For the text-containing cell, return its midpoint in (X, Y) coordinate format. 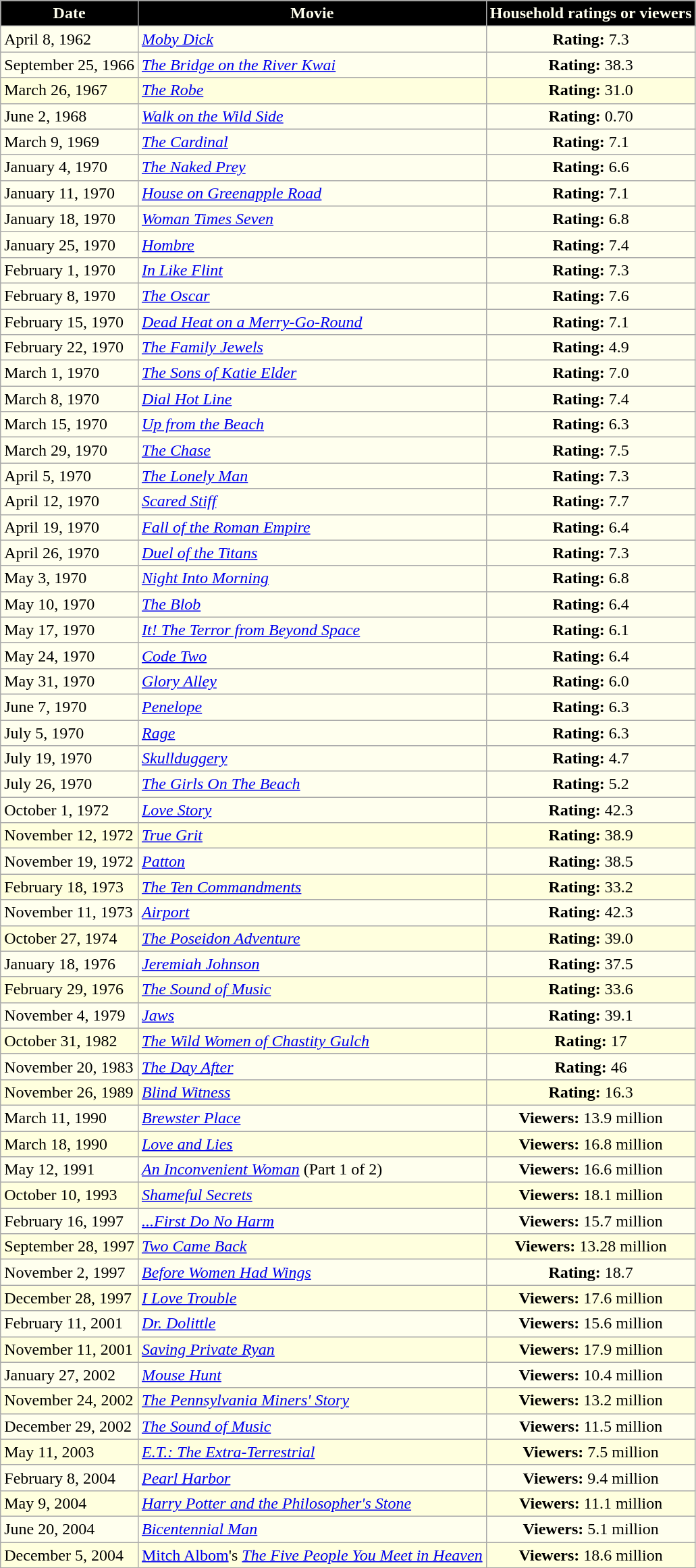
Viewers: 15.6 million (591, 1324)
May 10, 1970 (70, 604)
The Pennsylvania Miners' Story (312, 1401)
Airport (312, 913)
January 25, 1970 (70, 244)
Rating: 7.5 (591, 450)
It! The Terror from Beyond Space (312, 630)
Rating: 46 (591, 1066)
Rating: 33.6 (591, 990)
Rating: 7.6 (591, 296)
Moby Dick (312, 39)
The Cardinal (312, 142)
The Bridge on the River Kwai (312, 65)
Rating: 7.0 (591, 373)
March 9, 1969 (70, 142)
Brewster Place (312, 1118)
The Ten Commandments (312, 887)
Blind Witness (312, 1092)
Penelope (312, 707)
Viewers: 7.5 million (591, 1452)
Movie (312, 13)
July 5, 1970 (70, 732)
April 26, 1970 (70, 553)
February 8, 1970 (70, 296)
Harry Potter and the Philosopher's Stone (312, 1503)
June 7, 1970 (70, 707)
April 19, 1970 (70, 527)
Patton (312, 861)
Viewers: 11.1 million (591, 1503)
November 26, 1989 (70, 1092)
March 1, 1970 (70, 373)
April 12, 1970 (70, 502)
Household ratings or viewers (591, 13)
Rating: 5.2 (591, 784)
Dead Heat on a Merry-Go-Round (312, 322)
Walk on the Wild Side (312, 116)
May 24, 1970 (70, 655)
The Wild Women of Chastity Gulch (312, 1041)
October 10, 1993 (70, 1195)
May 3, 1970 (70, 578)
Date (70, 13)
Love Story (312, 810)
Woman Times Seven (312, 219)
March 29, 1970 (70, 450)
October 1, 1972 (70, 810)
Hombre (312, 244)
In Like Flint (312, 270)
January 4, 1970 (70, 167)
February 22, 1970 (70, 348)
Pearl Harbor (312, 1478)
Shameful Secrets (312, 1195)
I Love Trouble (312, 1298)
Jeremiah Johnson (312, 964)
Viewers: 9.4 million (591, 1478)
Rating: 38.3 (591, 65)
Rating: 6.0 (591, 681)
Skullduggery (312, 759)
May 31, 1970 (70, 681)
Viewers: 11.5 million (591, 1426)
House on Greenapple Road (312, 193)
March 15, 1970 (70, 425)
The Robe (312, 90)
The Family Jewels (312, 348)
Scared Stiff (312, 502)
Up from the Beach (312, 425)
Viewers: 10.4 million (591, 1375)
Rating: 4.7 (591, 759)
The Chase (312, 450)
November 2, 1997 (70, 1272)
May 12, 1991 (70, 1170)
Code Two (312, 655)
February 8, 2004 (70, 1478)
The Naked Prey (312, 167)
Viewers: 16.6 million (591, 1170)
November 20, 1983 (70, 1066)
Bicentennial Man (312, 1529)
March 18, 1990 (70, 1144)
...First Do No Harm (312, 1221)
March 11, 1990 (70, 1118)
Rating: 6.6 (591, 167)
Love and Lies (312, 1144)
An Inconvenient Woman (Part 1 of 2) (312, 1170)
November 24, 2002 (70, 1401)
Rating: 16.3 (591, 1092)
May 11, 2003 (70, 1452)
Rating: 39.0 (591, 938)
Night Into Morning (312, 578)
January 11, 1970 (70, 193)
Rating: 0.70 (591, 116)
Rating: 4.9 (591, 348)
Viewers: 16.8 million (591, 1144)
April 5, 1970 (70, 476)
February 11, 2001 (70, 1324)
The Sons of Katie Elder (312, 373)
November 4, 1979 (70, 1015)
April 8, 1962 (70, 39)
November 11, 1973 (70, 913)
Rating: 31.0 (591, 90)
Viewers: 18.1 million (591, 1195)
March 26, 1967 (70, 90)
Before Women Had Wings (312, 1272)
February 18, 1973 (70, 887)
Rating: 37.5 (591, 964)
E.T.: The Extra-Terrestrial (312, 1452)
Mouse Hunt (312, 1375)
February 16, 1997 (70, 1221)
Viewers: 17.6 million (591, 1298)
Rage (312, 732)
The Girls On The Beach (312, 784)
July 19, 1970 (70, 759)
Duel of the Titans (312, 553)
December 28, 1997 (70, 1298)
Viewers: 13.28 million (591, 1247)
January 18, 1970 (70, 219)
Rating: 33.2 (591, 887)
The Poseidon Adventure (312, 938)
September 25, 1966 (70, 65)
June 20, 2004 (70, 1529)
Dial Hot Line (312, 399)
November 12, 1972 (70, 836)
Viewers: 15.7 million (591, 1221)
Saving Private Ryan (312, 1349)
Rating: 18.7 (591, 1272)
Jaws (312, 1015)
Glory Alley (312, 681)
Viewers: 13.9 million (591, 1118)
The Day After (312, 1066)
June 2, 1968 (70, 116)
July 26, 1970 (70, 784)
November 19, 1972 (70, 861)
The Lonely Man (312, 476)
Viewers: 5.1 million (591, 1529)
Fall of the Roman Empire (312, 527)
Dr. Dolittle (312, 1324)
Viewers: 17.9 million (591, 1349)
True Grit (312, 836)
Two Came Back (312, 1247)
Rating: 7.7 (591, 502)
Mitch Albom's The Five People You Meet in Heaven (312, 1555)
February 29, 1976 (70, 990)
February 1, 1970 (70, 270)
September 28, 1997 (70, 1247)
Viewers: 18.6 million (591, 1555)
Viewers: 13.2 million (591, 1401)
December 29, 2002 (70, 1426)
January 27, 2002 (70, 1375)
May 17, 1970 (70, 630)
May 9, 2004 (70, 1503)
December 5, 2004 (70, 1555)
October 27, 1974 (70, 938)
March 8, 1970 (70, 399)
Rating: 6.1 (591, 630)
January 18, 1976 (70, 964)
The Oscar (312, 296)
Rating: 17 (591, 1041)
November 11, 2001 (70, 1349)
February 15, 1970 (70, 322)
Rating: 39.1 (591, 1015)
Rating: 38.5 (591, 861)
Rating: 38.9 (591, 836)
The Blob (312, 604)
October 31, 1982 (70, 1041)
